Identify which cell holds the provided text, then report its (x, y) central coordinate. 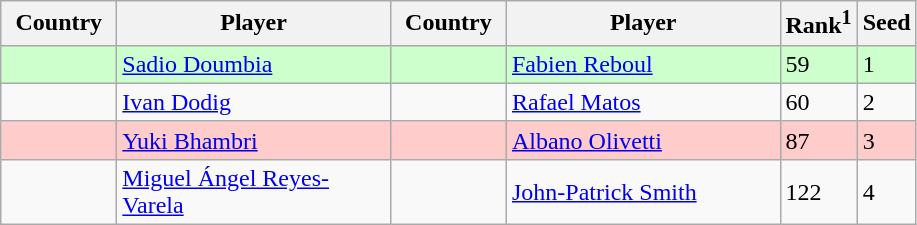
87 (818, 140)
Rafael Matos (643, 102)
Rank1 (818, 24)
60 (818, 102)
Yuki Bhambri (254, 140)
Seed (886, 24)
Fabien Reboul (643, 64)
3 (886, 140)
Ivan Dodig (254, 102)
59 (818, 64)
1 (886, 64)
Albano Olivetti (643, 140)
Miguel Ángel Reyes-Varela (254, 192)
Sadio Doumbia (254, 64)
John-Patrick Smith (643, 192)
4 (886, 192)
122 (818, 192)
2 (886, 102)
